Capture the cell that displays the provided text and extract its (X, Y) central coordinate. 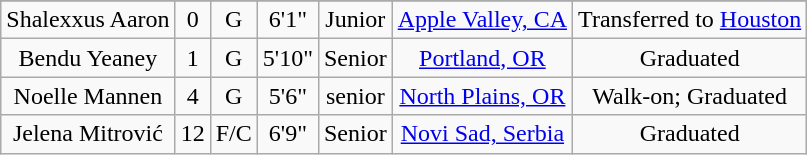
4 (192, 96)
Apple Valley, CA (482, 20)
F/C (234, 134)
5'10" (288, 58)
6'1" (288, 20)
6'9" (288, 134)
12 (192, 134)
senior (355, 96)
Portland, OR (482, 58)
Junior (355, 20)
Walk-on; Graduated (690, 96)
Jelena Mitrović (88, 134)
North Plains, OR (482, 96)
Novi Sad, Serbia (482, 134)
1 (192, 58)
0 (192, 20)
Bendu Yeaney (88, 58)
5'6" (288, 96)
Shalexxus Aaron (88, 20)
Noelle Mannen (88, 96)
Transferred to Houston (690, 20)
